Output the (x, y) coordinate of the center of the cell containing the given text.  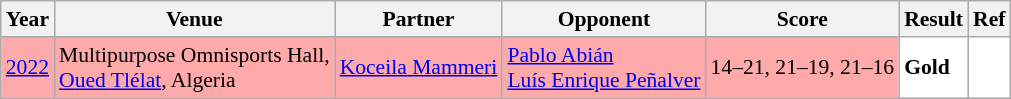
Ref (989, 19)
2022 (28, 68)
Result (934, 19)
Pablo Abián Luís Enrique Peñalver (604, 68)
14–21, 21–19, 21–16 (803, 68)
Opponent (604, 19)
Partner (419, 19)
Venue (194, 19)
Gold (934, 68)
Multipurpose Omnisports Hall,Oued Tlélat, Algeria (194, 68)
Year (28, 19)
Koceila Mammeri (419, 68)
Score (803, 19)
